Return (x, y) of the center of cell containing provided text 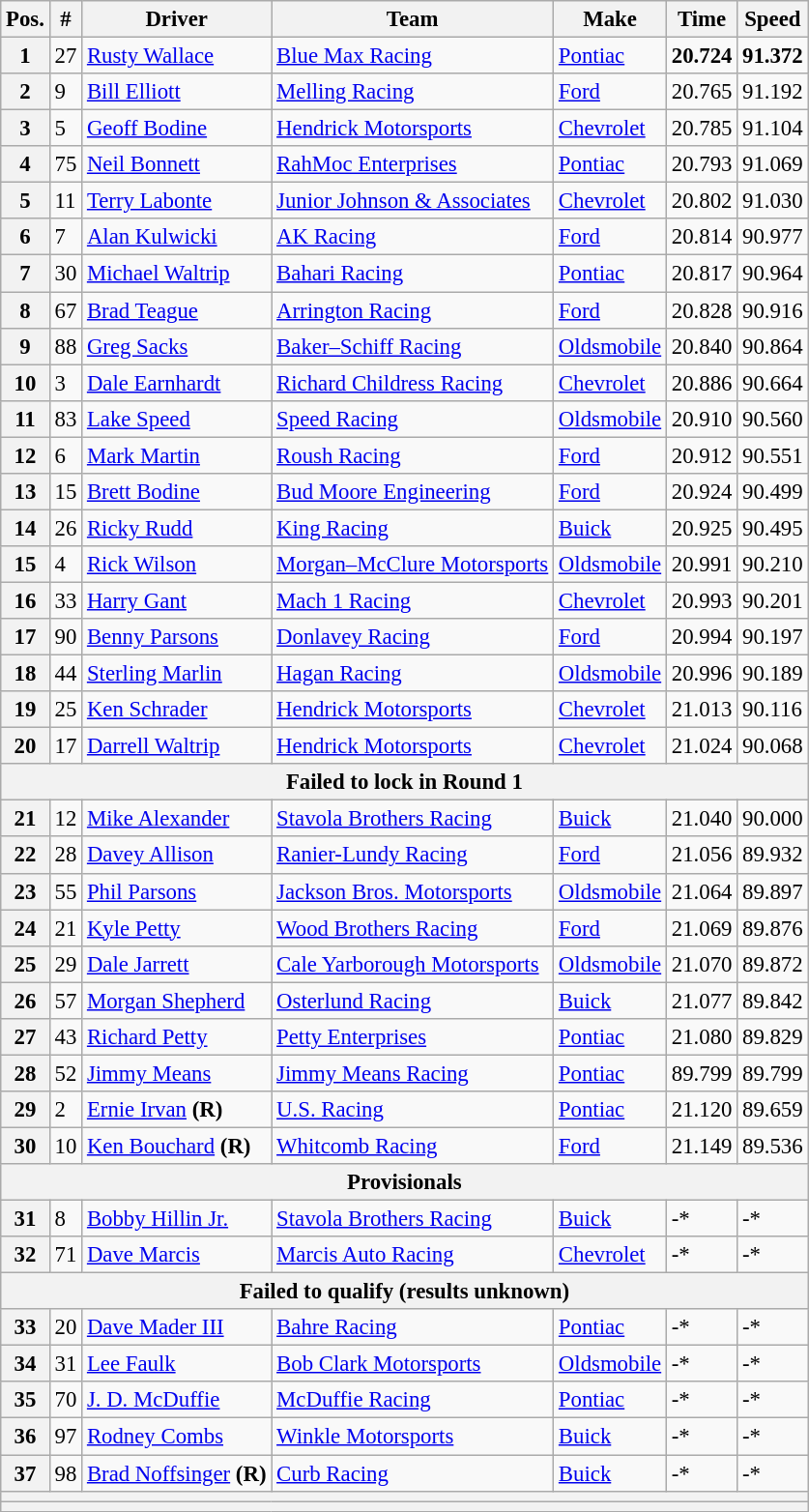
Roush Racing (413, 455)
90.499 (773, 492)
U.S. Racing (413, 1110)
37 (25, 1473)
Provisionals (404, 1182)
57 (66, 1001)
Benny Parsons (177, 637)
91.030 (773, 201)
Bahari Racing (413, 274)
21.070 (702, 964)
Jimmy Means (177, 1073)
90 (66, 637)
71 (66, 1255)
21.069 (702, 928)
90.560 (773, 419)
89.876 (773, 928)
20.840 (702, 346)
Alan Kulwicki (177, 237)
90.201 (773, 600)
55 (66, 891)
20.924 (702, 492)
Michael Waltrip (177, 274)
90.977 (773, 237)
1 (25, 56)
Pos. (25, 19)
Jimmy Means Racing (413, 1073)
Ken Schrader (177, 710)
Hagan Racing (413, 674)
Terry Labonte (177, 201)
91.104 (773, 129)
Driver (177, 19)
20.793 (702, 164)
21.013 (702, 710)
Dale Earnhardt (177, 383)
89.842 (773, 1001)
35 (25, 1401)
20.724 (702, 56)
24 (25, 928)
21.056 (702, 856)
Richard Petty (177, 1037)
97 (66, 1437)
Rusty Wallace (177, 56)
Arrington Racing (413, 310)
20.817 (702, 274)
20.912 (702, 455)
Lee Faulk (177, 1364)
90.000 (773, 819)
Time (702, 19)
Make (611, 19)
Speed Racing (413, 419)
RahMoc Enterprises (413, 164)
20.785 (702, 129)
Team (413, 19)
21.024 (702, 746)
AK Racing (413, 237)
Brett Bodine (177, 492)
19 (25, 710)
89.829 (773, 1037)
Mark Martin (177, 455)
Lake Speed (177, 419)
90.068 (773, 746)
Petty Enterprises (413, 1037)
Morgan Shepherd (177, 1001)
Jackson Bros. Motorsports (413, 891)
20.993 (702, 600)
36 (25, 1437)
Bud Moore Engineering (413, 492)
King Racing (413, 528)
90.197 (773, 637)
20.828 (702, 310)
Curb Racing (413, 1473)
20.886 (702, 383)
Junior Johnson & Associates (413, 201)
90.664 (773, 383)
89.897 (773, 891)
Davey Allison (177, 856)
Brad Teague (177, 310)
16 (25, 600)
23 (25, 891)
Brad Noffsinger (R) (177, 1473)
70 (66, 1401)
90.189 (773, 674)
21.149 (702, 1146)
Whitcomb Racing (413, 1146)
Bill Elliott (177, 92)
91.192 (773, 92)
90.495 (773, 528)
22 (25, 856)
Dave Mader III (177, 1327)
20.994 (702, 637)
20.814 (702, 237)
91.069 (773, 164)
Ricky Rudd (177, 528)
Harry Gant (177, 600)
90.116 (773, 710)
89.659 (773, 1110)
21.120 (702, 1110)
# (66, 19)
43 (66, 1037)
91.372 (773, 56)
90.864 (773, 346)
21.080 (702, 1037)
Rick Wilson (177, 565)
20.925 (702, 528)
13 (25, 492)
Richard Childress Racing (413, 383)
Failed to lock in Round 1 (404, 782)
Ranier-Lundy Racing (413, 856)
Dale Jarrett (177, 964)
Marcis Auto Racing (413, 1255)
Ernie Irvan (R) (177, 1110)
21.040 (702, 819)
Speed (773, 19)
Melling Racing (413, 92)
20.802 (702, 201)
Bobby Hillin Jr. (177, 1219)
20.765 (702, 92)
Morgan–McClure Motorsports (413, 565)
J. D. McDuffie (177, 1401)
21.064 (702, 891)
Dave Marcis (177, 1255)
Cale Yarborough Motorsports (413, 964)
83 (66, 419)
Greg Sacks (177, 346)
Neil Bonnett (177, 164)
44 (66, 674)
88 (66, 346)
20.996 (702, 674)
34 (25, 1364)
18 (25, 674)
Bob Clark Motorsports (413, 1364)
98 (66, 1473)
20.910 (702, 419)
Sterling Marlin (177, 674)
Mike Alexander (177, 819)
Failed to qualify (results unknown) (404, 1292)
20.991 (702, 565)
89.872 (773, 964)
90.210 (773, 565)
89.536 (773, 1146)
21.077 (702, 1001)
Mach 1 Racing (413, 600)
Wood Brothers Racing (413, 928)
90.964 (773, 274)
14 (25, 528)
Geoff Bodine (177, 129)
Baker–Schiff Racing (413, 346)
McDuffie Racing (413, 1401)
Winkle Motorsports (413, 1437)
90.916 (773, 310)
52 (66, 1073)
89.932 (773, 856)
Phil Parsons (177, 891)
Blue Max Racing (413, 56)
Donlavey Racing (413, 637)
90.551 (773, 455)
Osterlund Racing (413, 1001)
Rodney Combs (177, 1437)
75 (66, 164)
32 (25, 1255)
Ken Bouchard (R) (177, 1146)
Darrell Waltrip (177, 746)
Kyle Petty (177, 928)
67 (66, 310)
Bahre Racing (413, 1327)
